Output the (x, y) coordinate of the center of the cell containing the given text.  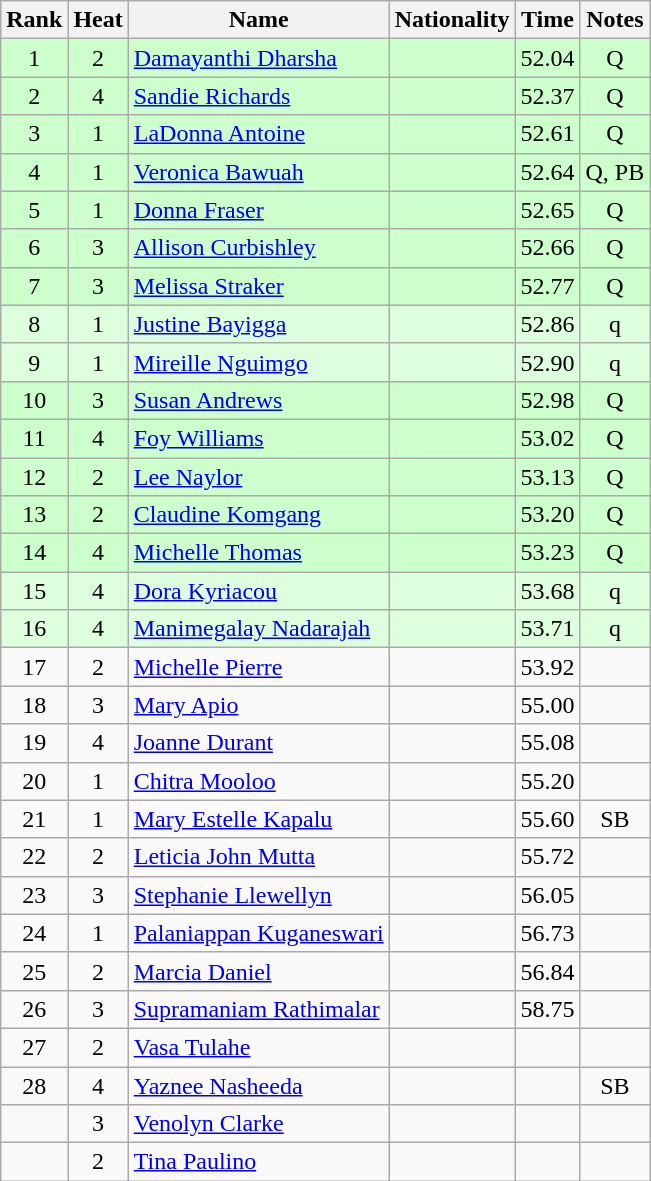
Yaznee Nasheeda (258, 1085)
56.05 (548, 895)
52.61 (548, 134)
Leticia John Mutta (258, 857)
15 (34, 591)
11 (34, 438)
Claudine Komgang (258, 515)
Michelle Thomas (258, 553)
55.72 (548, 857)
52.37 (548, 96)
Marcia Daniel (258, 971)
Tina Paulino (258, 1162)
55.08 (548, 743)
Joanne Durant (258, 743)
56.84 (548, 971)
55.00 (548, 705)
Time (548, 20)
28 (34, 1085)
Name (258, 20)
52.98 (548, 400)
Justine Bayigga (258, 324)
Palaniappan Kuganeswari (258, 933)
17 (34, 667)
Donna Fraser (258, 210)
55.60 (548, 819)
Allison Curbishley (258, 248)
Damayanthi Dharsha (258, 58)
10 (34, 400)
55.20 (548, 781)
Susan Andrews (258, 400)
7 (34, 286)
58.75 (548, 1009)
13 (34, 515)
53.13 (548, 477)
12 (34, 477)
53.20 (548, 515)
21 (34, 819)
22 (34, 857)
26 (34, 1009)
53.02 (548, 438)
56.73 (548, 933)
52.86 (548, 324)
Supramaniam Rathimalar (258, 1009)
52.90 (548, 362)
23 (34, 895)
Michelle Pierre (258, 667)
19 (34, 743)
52.65 (548, 210)
Vasa Tulahe (258, 1047)
53.68 (548, 591)
Nationality (452, 20)
53.92 (548, 667)
9 (34, 362)
18 (34, 705)
Heat (98, 20)
Venolyn Clarke (258, 1124)
Notes (615, 20)
Mary Estelle Kapalu (258, 819)
5 (34, 210)
Q, PB (615, 172)
Mary Apio (258, 705)
27 (34, 1047)
Rank (34, 20)
52.04 (548, 58)
52.64 (548, 172)
Sandie Richards (258, 96)
Foy Williams (258, 438)
16 (34, 629)
Stephanie Llewellyn (258, 895)
24 (34, 933)
Melissa Straker (258, 286)
Manimegalay Nadarajah (258, 629)
20 (34, 781)
8 (34, 324)
LaDonna Antoine (258, 134)
52.77 (548, 286)
52.66 (548, 248)
Veronica Bawuah (258, 172)
Mireille Nguimgo (258, 362)
6 (34, 248)
14 (34, 553)
Lee Naylor (258, 477)
25 (34, 971)
Chitra Mooloo (258, 781)
53.71 (548, 629)
53.23 (548, 553)
Dora Kyriacou (258, 591)
